Return (x, y) of the center of cell containing provided text 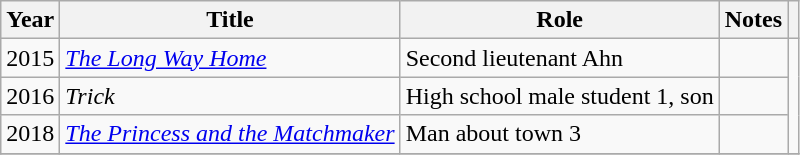
Notes (753, 20)
2016 (30, 96)
2018 (30, 134)
Year (30, 20)
Trick (230, 96)
Title (230, 20)
The Long Way Home (230, 58)
The Princess and the Matchmaker (230, 134)
2015 (30, 58)
Role (560, 20)
Man about town 3 (560, 134)
Second lieutenant Ahn (560, 58)
High school male student 1, son (560, 96)
